Return (x, y) of the center of cell containing provided text 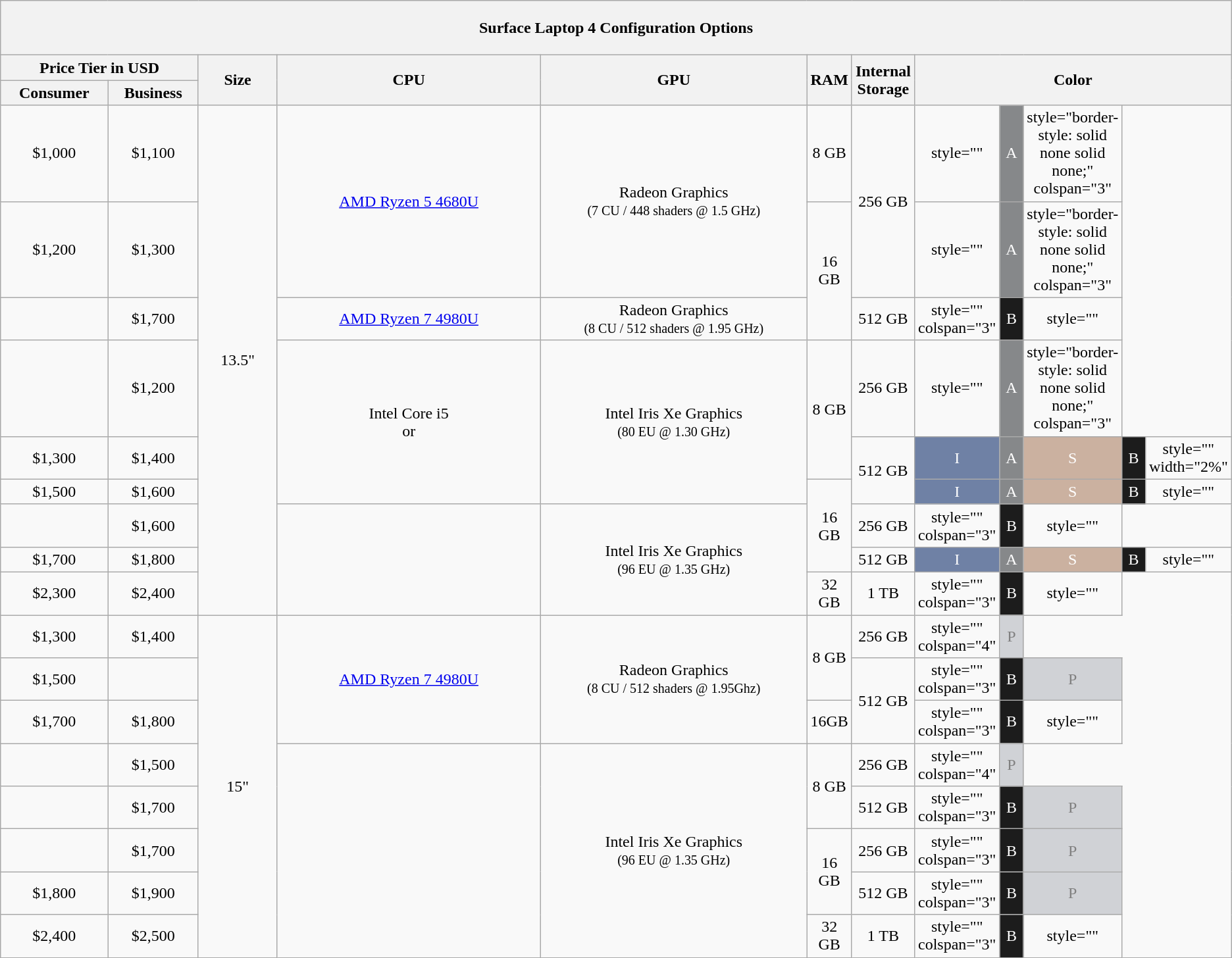
Color (1073, 80)
Radeon Graphics(8 CU / 512 shaders @ 1.95 GHz) (674, 318)
style="" width="2%" (1189, 458)
Consumer (54, 93)
$1,000 (54, 153)
Price Tier in USD (100, 68)
Intel Iris Xe Graphics(80 EU @ 1.30 GHz) (674, 422)
CPU (409, 80)
16GB (829, 722)
GPU (674, 80)
Size (237, 80)
AMD Ryzen 5 4680U (409, 201)
$1,100 (153, 153)
Intel Core i5 or (409, 422)
Radeon Graphics(8 CU / 512 shaders @ 1.95Ghz) (674, 679)
13.5" (237, 361)
Radeon Graphics(7 CU / 448 shaders @ 1.5 GHz) (674, 201)
15" (237, 786)
Internal Storage (883, 80)
$1,900 (153, 894)
$2,300 (54, 593)
RAM (829, 80)
Surface Laptop 4 Configuration Options (616, 28)
Business (153, 93)
$2,500 (153, 936)
